Extract the [x, y] coordinate from the center of the cell holding the provided text.  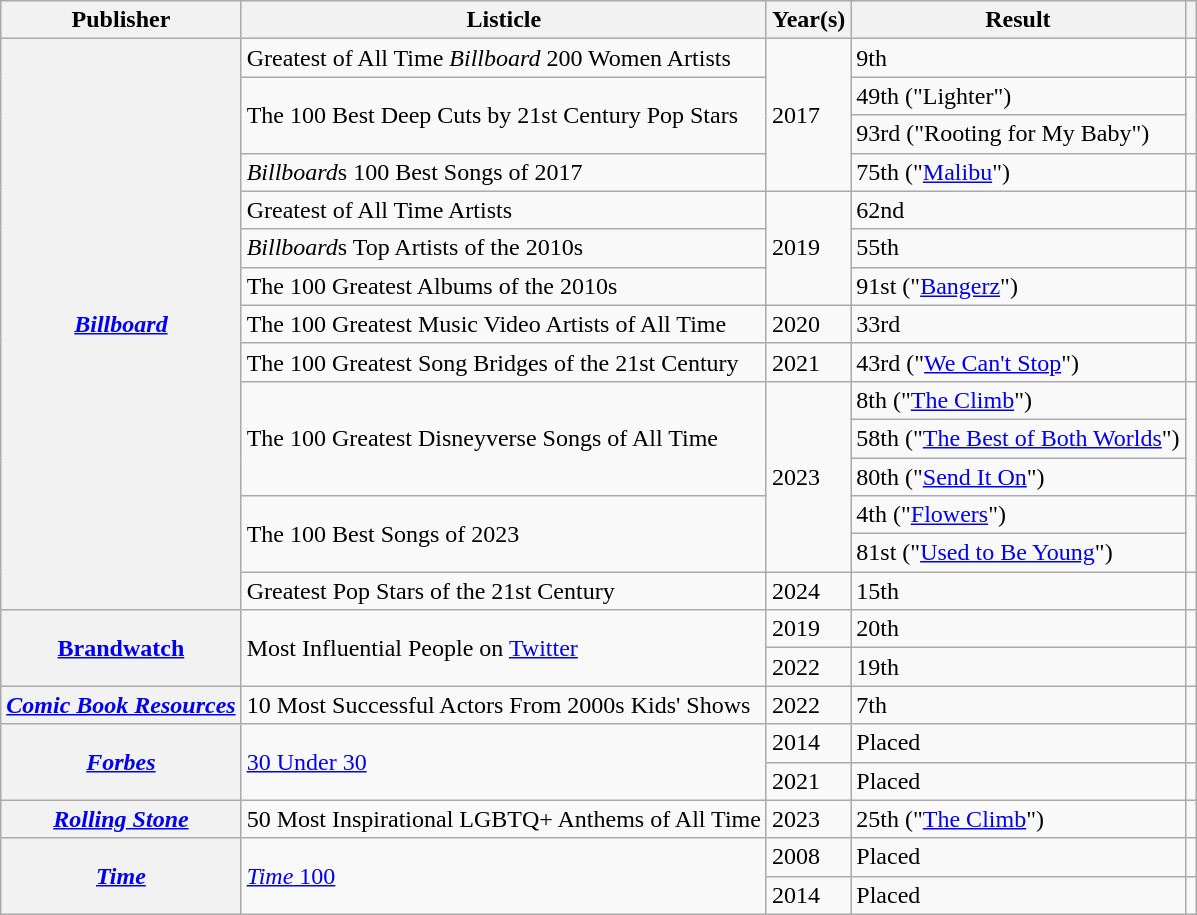
19th [1018, 667]
Greatest of All Time Artists [504, 210]
Brandwatch [121, 648]
Listicle [504, 20]
75th ("Malibu") [1018, 172]
Greatest of All Time Billboard 200 Women Artists [504, 58]
Result [1018, 20]
25th ("The Climb") [1018, 819]
Billboards 100 Best Songs of 2017 [504, 172]
The 100 Best Deep Cuts by 21st Century Pop Stars [504, 115]
The 100 Greatest Song Bridges of the 21st Century [504, 362]
10 Most Successful Actors From 2000s Kids' Shows [504, 705]
Rolling Stone [121, 819]
The 100 Greatest Disneyverse Songs of All Time [504, 438]
58th ("The Best of Both Worlds") [1018, 438]
Billboard [121, 324]
43rd ("We Can't Stop") [1018, 362]
Comic Book Resources [121, 705]
15th [1018, 591]
Greatest Pop Stars of the 21st Century [504, 591]
50 Most Inspirational LGBTQ+ Anthems of All Time [504, 819]
93rd ("Rooting for My Baby") [1018, 134]
2008 [808, 857]
2020 [808, 324]
Time 100 [504, 876]
20th [1018, 629]
9th [1018, 58]
The 100 Greatest Albums of the 2010s [504, 286]
80th ("Send It On") [1018, 477]
91st ("Bangerz") [1018, 286]
55th [1018, 248]
33rd [1018, 324]
The 100 Best Songs of 2023 [504, 534]
7th [1018, 705]
Time [121, 876]
Billboards Top Artists of the 2010s [504, 248]
62nd [1018, 210]
2024 [808, 591]
Year(s) [808, 20]
Most Influential People on Twitter [504, 648]
4th ("Flowers") [1018, 515]
81st ("Used to Be Young") [1018, 553]
The 100 Greatest Music Video Artists of All Time [504, 324]
8th ("The Climb") [1018, 400]
Forbes [121, 762]
30 Under 30 [504, 762]
Publisher [121, 20]
49th ("Lighter") [1018, 96]
2017 [808, 115]
